Scan for the cell matching the given text and deliver its [X, Y] coordinate at center. 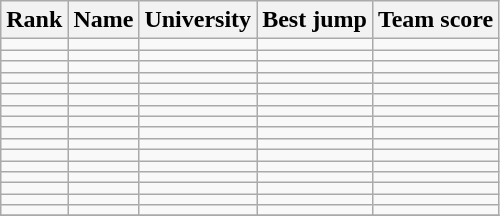
University [198, 20]
Name [104, 20]
Rank [34, 20]
Best jump [315, 20]
Team score [435, 20]
